Determine the [X, Y] coordinate at the center of the cell enclosing the given text.  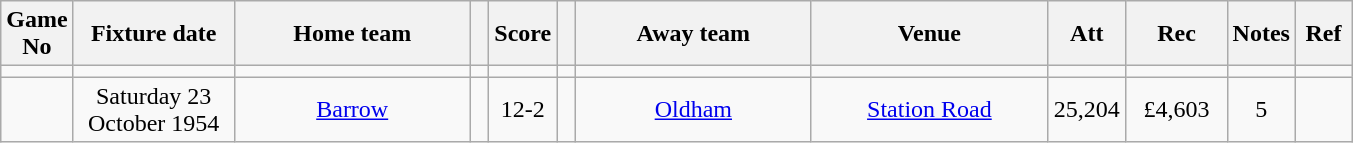
Score [523, 34]
Venue [929, 34]
Ref [1323, 34]
Saturday 23 October 1954 [154, 110]
Oldham [693, 110]
Home team [352, 34]
£4,603 [1176, 110]
Att [1086, 34]
Fixture date [154, 34]
Rec [1176, 34]
Barrow [352, 110]
Station Road [929, 110]
Game No [37, 34]
Away team [693, 34]
Notes [1261, 34]
25,204 [1086, 110]
5 [1261, 110]
12-2 [523, 110]
